Search for the cell housing the specified text and yield its (x, y) center coordinate. 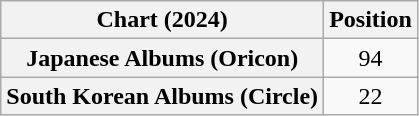
22 (371, 96)
Japanese Albums (Oricon) (162, 58)
Chart (2024) (162, 20)
Position (371, 20)
94 (371, 58)
South Korean Albums (Circle) (162, 96)
